For the text-containing cell, return its midpoint in [x, y] coordinate format. 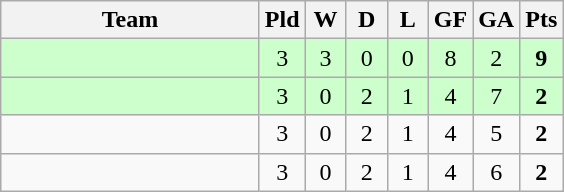
Pld [282, 20]
GF [450, 20]
Pts [542, 20]
W [326, 20]
D [366, 20]
L [408, 20]
GA [496, 20]
8 [450, 58]
Team [130, 20]
5 [496, 134]
7 [496, 96]
6 [496, 172]
9 [542, 58]
